Return the [X, Y] coordinate for the center point of the cell that contains the specified text.  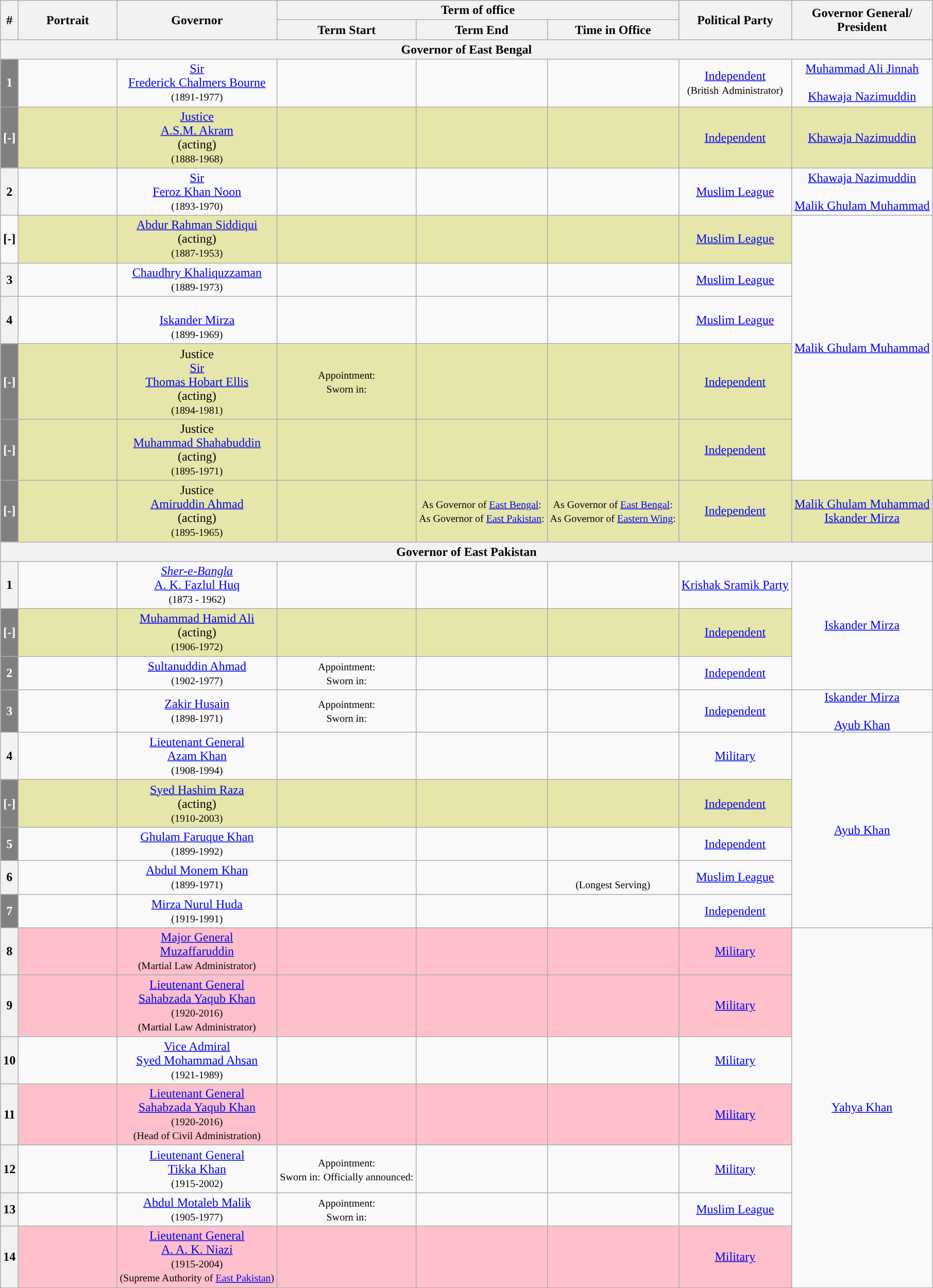
8 [9, 952]
12 [9, 1169]
Lieutenant GeneralAzam Khan(1908-1994) [197, 756]
As Governor of East Bengal:As Governor of East Pakistan: [482, 511]
6 [9, 877]
Lieutenant GeneralSahabzada Yaqub Khan(1920-2016)(Head of Civil Administration) [197, 1115]
JusticeSirThomas Hobart Ellis(acting)(1894-1981) [197, 381]
As Governor of East Bengal:As Governor of Eastern Wing: [613, 511]
Lieutenant GeneralA. A. K. Niazi(1915-2004)(Supreme Authority of East Pakistan) [197, 1257]
Appointment:Sworn in: Officially announced: [347, 1169]
Governor of East Bengal [467, 49]
Time in Office [613, 30]
7 [9, 911]
Khawaja Nazimuddin [862, 137]
10 [9, 1060]
Sher-e-BanglaA. K. Fazlul Huq(1873 - 1962) [197, 585]
JusticeA.S.M. Akram(acting)(1888-1968) [197, 137]
Governor General/President [862, 20]
Term Start [347, 30]
Yahya Khan [862, 1108]
SirFeroz Khan Noon(1893-1970) [197, 192]
Governor of East Pakistan [467, 552]
Governor [197, 20]
Term of office [478, 10]
JusticeAmiruddin Ahmad(acting)(1895-1965) [197, 511]
Chaudhry Khaliquzzaman(1889-1973) [197, 279]
Ghulam Faruque Khan(1899-1992) [197, 844]
14 [9, 1257]
Iskander MirzaAyub Khan [862, 711]
Malik Ghulam MuhammadIskander Mirza [862, 511]
Political Party [735, 20]
Muhammad Hamid Ali(acting)(1906-1972) [197, 633]
Khawaja NazimuddinMalik Ghulam Muhammad [862, 192]
(Longest Serving) [613, 877]
Term End [482, 30]
Sultanuddin Ahmad(1902-1977) [197, 673]
SirFrederick Chalmers Bourne(1891-1977) [197, 83]
Lieutenant GeneralSahabzada Yaqub Khan(1920-2016)(Martial Law Administrator) [197, 1006]
13 [9, 1210]
Lieutenant GeneralTikka Khan(1915-2002) [197, 1169]
Portrait [68, 20]
Zakir Husain(1898-1971) [197, 711]
Mirza Nurul Huda(1919-1991) [197, 911]
Muhammad Ali JinnahKhawaja Nazimuddin [862, 83]
11 [9, 1115]
# [9, 20]
Iskander Mirza [862, 625]
Independent(British Administrator) [735, 83]
Syed Hashim Raza(acting)(1910-2003) [197, 803]
Abdul Motaleb Malik(1905-1977) [197, 1210]
5 [9, 844]
Abdul Monem Khan(1899-1971) [197, 877]
9 [9, 1006]
Vice AdmiralSyed Mohammad Ahsan(1921-1989) [197, 1060]
JusticeMuhammad Shahabuddin(acting)(1895-1971) [197, 449]
Ayub Khan [862, 829]
Abdur Rahman Siddiqui(acting)(1887-1953) [197, 239]
Major GeneralMuzaffaruddin(Martial Law Administrator) [197, 952]
Iskander Mirza(1899-1969) [197, 320]
Malik Ghulam Muhammad [862, 348]
Krishak Sramik Party [735, 585]
